For the text-containing cell, return its midpoint in [X, Y] coordinate format. 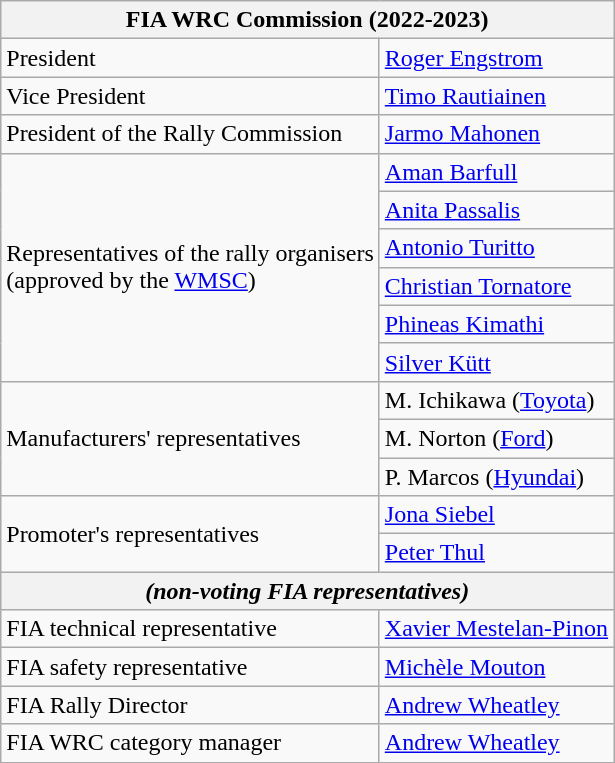
Promoter's representatives [190, 534]
President [190, 58]
Jona Siebel [496, 515]
Antonio Turitto [496, 248]
Michèle Mouton [496, 667]
Phineas Kimathi [496, 324]
Jarmo Mahonen [496, 134]
Aman Barfull [496, 172]
Christian Tornatore [496, 286]
President of the Rally Commission [190, 134]
Manufacturers' representatives [190, 438]
Representatives of the rally organisers(approved by the WMSC) [190, 267]
Anita Passalis [496, 210]
Roger Engstrom [496, 58]
Xavier Mestelan-Pinon [496, 629]
(non-voting FIA representatives) [308, 591]
FIA safety representative [190, 667]
M. Ichikawa (Toyota) [496, 400]
FIA Rally Director [190, 705]
FIA WRC category manager [190, 743]
Peter Thul [496, 553]
FIA technical representative [190, 629]
P. Marcos (Hyundai) [496, 477]
FIA WRC Commission (2022-2023) [308, 20]
Vice President [190, 96]
Timo Rautiainen [496, 96]
Silver Kütt [496, 362]
M. Norton (Ford) [496, 438]
